Find where the given text appears and provide that cell's center as [X, Y] coordinate. 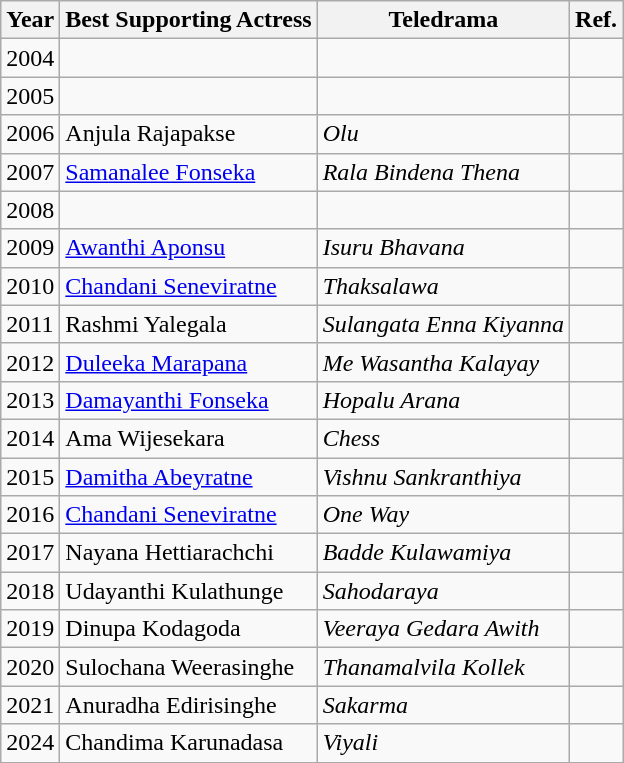
Ama Wijesekara [188, 438]
Sakarma [443, 705]
2005 [30, 96]
Year [30, 20]
Thanamalvila Kollek [443, 667]
Olu [443, 134]
Sulochana Weerasinghe [188, 667]
Hopalu Arana [443, 400]
Badde Kulawamiya [443, 553]
2013 [30, 400]
Samanalee Fonseka [188, 172]
2017 [30, 553]
2016 [30, 515]
2010 [30, 286]
2011 [30, 324]
Rashmi Yalegala [188, 324]
Sahodaraya [443, 591]
Nayana Hettiarachchi [188, 553]
Awanthi Aponsu [188, 248]
2008 [30, 210]
Thaksalawa [443, 286]
2019 [30, 629]
2004 [30, 58]
One Way [443, 515]
Chess [443, 438]
2021 [30, 705]
Udayanthi Kulathunge [188, 591]
2018 [30, 591]
2006 [30, 134]
Anjula Rajapakse [188, 134]
Chandima Karunadasa [188, 743]
Me Wasantha Kalayay [443, 362]
Anuradha Edirisinghe [188, 705]
Viyali [443, 743]
2024 [30, 743]
Teledrama [443, 20]
Isuru Bhavana [443, 248]
Ref. [596, 20]
Duleeka Marapana [188, 362]
Vishnu Sankranthiya [443, 477]
Damayanthi Fonseka [188, 400]
Veeraya Gedara Awith [443, 629]
2020 [30, 667]
2007 [30, 172]
Sulangata Enna Kiyanna [443, 324]
2014 [30, 438]
Best Supporting Actress [188, 20]
Dinupa Kodagoda [188, 629]
Damitha Abeyratne [188, 477]
2009 [30, 248]
Rala Bindena Thena [443, 172]
2015 [30, 477]
2012 [30, 362]
